Search for the cell housing the specified text and yield its (X, Y) center coordinate. 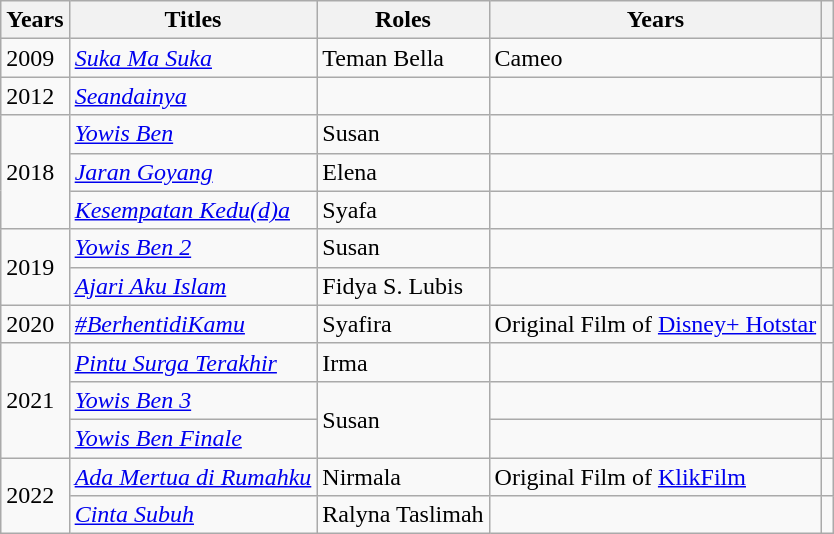
Seandainya (193, 96)
Yowis Ben Finale (193, 438)
Ralyna Taslimah (403, 515)
Ajari Aku Islam (193, 286)
Cinta Subuh (193, 515)
Titles (193, 20)
Kesempatan Kedu(d)a (193, 210)
2022 (35, 496)
2019 (35, 267)
Original Film of KlikFilm (656, 477)
Elena (403, 172)
Fidya S. Lubis (403, 286)
Pintu Surga Terakhir (193, 362)
Irma (403, 362)
Cameo (656, 58)
Yowis Ben (193, 134)
Yowis Ben 3 (193, 400)
2009 (35, 58)
Syafira (403, 324)
Yowis Ben 2 (193, 248)
Nirmala (403, 477)
2020 (35, 324)
Original Film of Disney+ Hotstar (656, 324)
Teman Bella (403, 58)
#BerhentidiKamu (193, 324)
2012 (35, 96)
Roles (403, 20)
2018 (35, 172)
Syafa (403, 210)
2021 (35, 400)
Jaran Goyang (193, 172)
Suka Ma Suka (193, 58)
Ada Mertua di Rumahku (193, 477)
